Extract the [x, y] coordinate from the center of the cell holding the provided text.  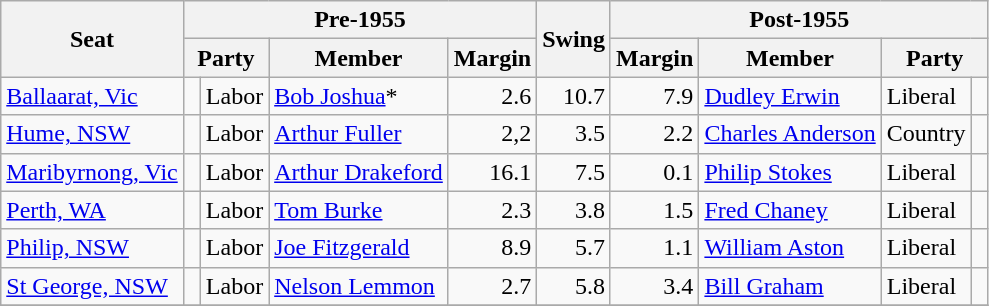
1.5 [654, 210]
2.2 [654, 134]
Seat [92, 39]
Swing [574, 39]
Fred Chaney [790, 210]
2.7 [492, 286]
Philip, NSW [92, 248]
Maribyrnong, Vic [92, 172]
1.1 [654, 248]
5.7 [574, 248]
Arthur Drakeford [359, 172]
3.4 [654, 286]
3.8 [574, 210]
7.5 [574, 172]
10.7 [574, 96]
Bill Graham [790, 286]
2,2 [492, 134]
Charles Anderson [790, 134]
Pre-1955 [360, 20]
Country [926, 134]
2.6 [492, 96]
8.9 [492, 248]
Bob Joshua* [359, 96]
2.3 [492, 210]
Perth, WA [92, 210]
16.1 [492, 172]
Ballaarat, Vic [92, 96]
3.5 [574, 134]
St George, NSW [92, 286]
William Aston [790, 248]
Hume, NSW [92, 134]
Nelson Lemmon [359, 286]
Tom Burke [359, 210]
0.1 [654, 172]
Philip Stokes [790, 172]
Post-1955 [799, 20]
Joe Fitzgerald [359, 248]
Dudley Erwin [790, 96]
7.9 [654, 96]
Arthur Fuller [359, 134]
5.8 [574, 286]
